Determine the [X, Y] coordinate at the center of the cell enclosing the given text.  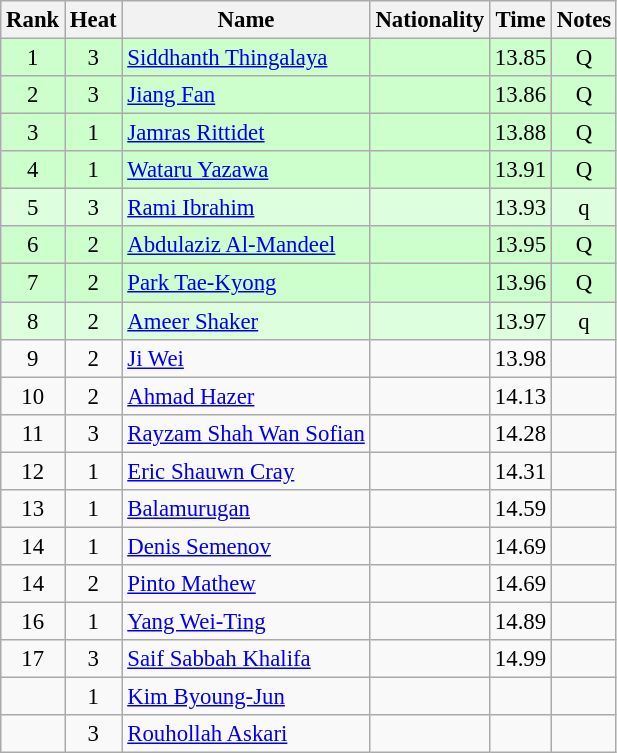
Jamras Rittidet [246, 133]
13.98 [521, 358]
Ahmad Hazer [246, 396]
14.99 [521, 659]
Pinto Mathew [246, 584]
Abdulaziz Al-Mandeel [246, 245]
13 [33, 509]
Name [246, 20]
Kim Byoung-Jun [246, 697]
Nationality [430, 20]
14.31 [521, 471]
8 [33, 321]
Rank [33, 20]
Rouhollah Askari [246, 734]
13.91 [521, 170]
14.89 [521, 621]
Heat [94, 20]
13.97 [521, 321]
13.85 [521, 58]
11 [33, 433]
17 [33, 659]
14.13 [521, 396]
Saif Sabbah Khalifa [246, 659]
13.96 [521, 283]
13.88 [521, 133]
Wataru Yazawa [246, 170]
13.95 [521, 245]
5 [33, 208]
Jiang Fan [246, 95]
10 [33, 396]
9 [33, 358]
14.59 [521, 509]
7 [33, 283]
Siddhanth Thingalaya [246, 58]
14.28 [521, 433]
Eric Shauwn Cray [246, 471]
Rayzam Shah Wan Sofian [246, 433]
Yang Wei-Ting [246, 621]
Notes [584, 20]
13.86 [521, 95]
Balamurugan [246, 509]
4 [33, 170]
12 [33, 471]
Ameer Shaker [246, 321]
13.93 [521, 208]
Rami Ibrahim [246, 208]
Ji Wei [246, 358]
Time [521, 20]
6 [33, 245]
Park Tae-Kyong [246, 283]
Denis Semenov [246, 546]
16 [33, 621]
